Scan for the cell matching the given text and deliver its (X, Y) coordinate at center. 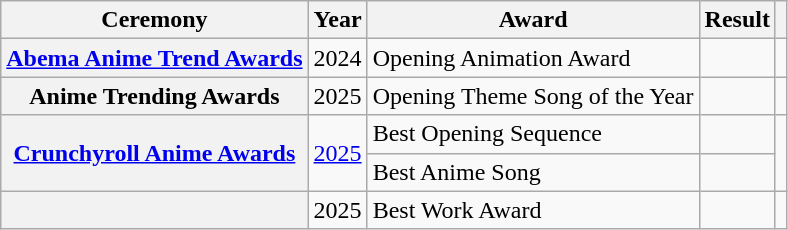
Best Work Award (533, 210)
Best Opening Sequence (533, 134)
Opening Theme Song of the Year (533, 96)
Ceremony (154, 20)
Best Anime Song (533, 172)
Anime Trending Awards (154, 96)
Crunchyroll Anime Awards (154, 153)
Opening Animation Award (533, 58)
Abema Anime Trend Awards (154, 58)
Result (737, 20)
Award (533, 20)
Year (338, 20)
2024 (338, 58)
